Locate the cell with the specified text and output its (X, Y) center coordinate. 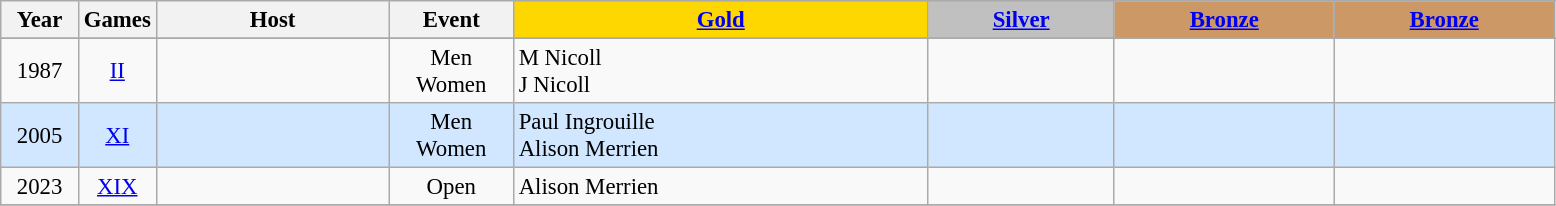
M Nicoll J Nicoll (720, 72)
Gold (720, 20)
Host (272, 20)
Games (117, 20)
Silver (1021, 20)
2005 (40, 136)
II (117, 72)
Paul Ingrouille Alison Merrien (720, 136)
XI (117, 136)
1987 (40, 72)
Year (40, 20)
2023 (40, 187)
XIX (117, 187)
Event (451, 20)
Alison Merrien (720, 187)
Open (451, 187)
